Locate the cell with the specified text and output its [X, Y] center coordinate. 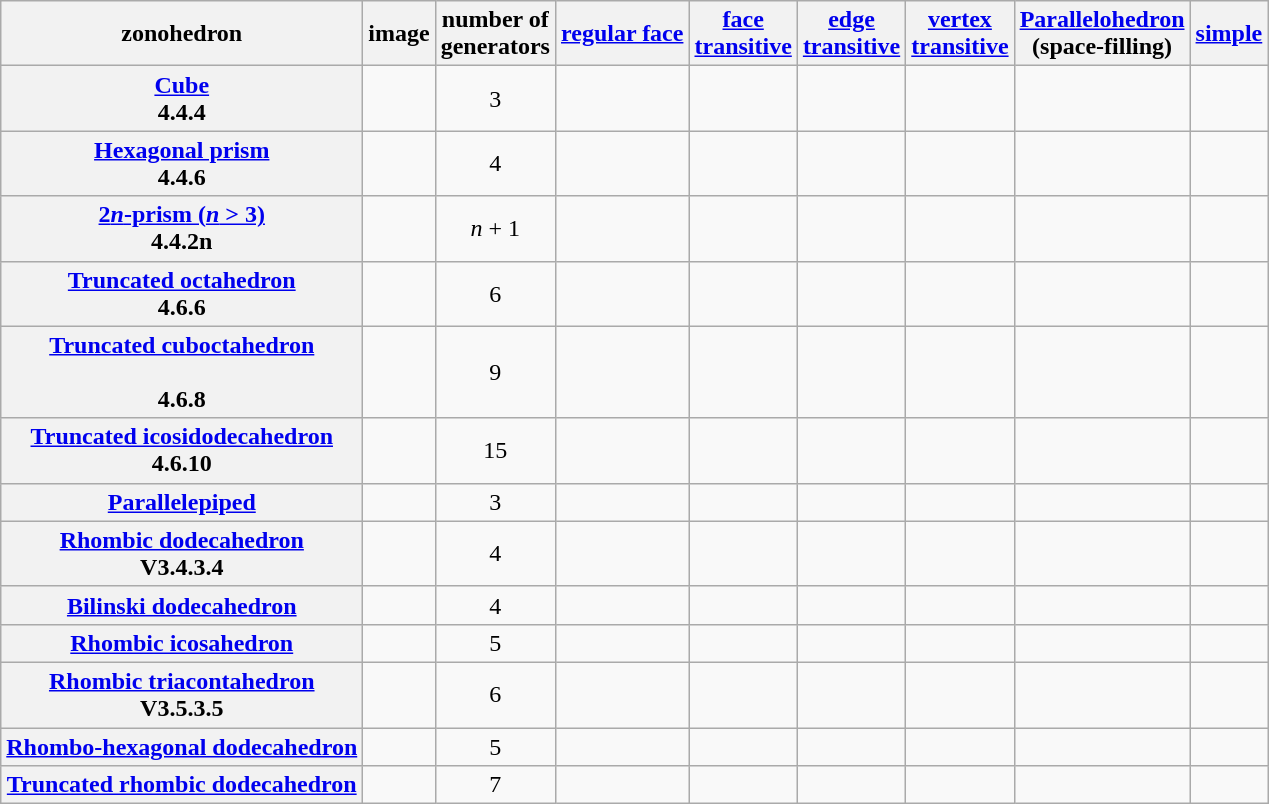
15 [495, 450]
2n-prism (n > 3)4.4.2n [182, 228]
number ofgenerators [495, 34]
Truncated cuboctahedron4.6.8 [182, 372]
Rhombic dodecahedronV3.4.3.4 [182, 554]
zonohedron [182, 34]
facetransitive [743, 34]
n + 1 [495, 228]
9 [495, 372]
Hexagonal prism4.4.6 [182, 164]
vertextransitive [960, 34]
edgetransitive [851, 34]
simple [1229, 34]
Truncated octahedron4.6.6 [182, 294]
Rhombic icosahedron [182, 643]
Truncated icosidodecahedron4.6.10 [182, 450]
Bilinski dodecahedron [182, 605]
Cube4.4.4 [182, 98]
Rhombo-hexagonal dodecahedron [182, 747]
7 [495, 785]
Truncated rhombic dodecahedron [182, 785]
Parallelohedron(space-filling) [1102, 34]
regular face [622, 34]
Rhombic triacontahedronV3.5.3.5 [182, 694]
Parallelepiped [182, 502]
image [399, 34]
